Find where the given text appears and provide that cell's center as (x, y) coordinate. 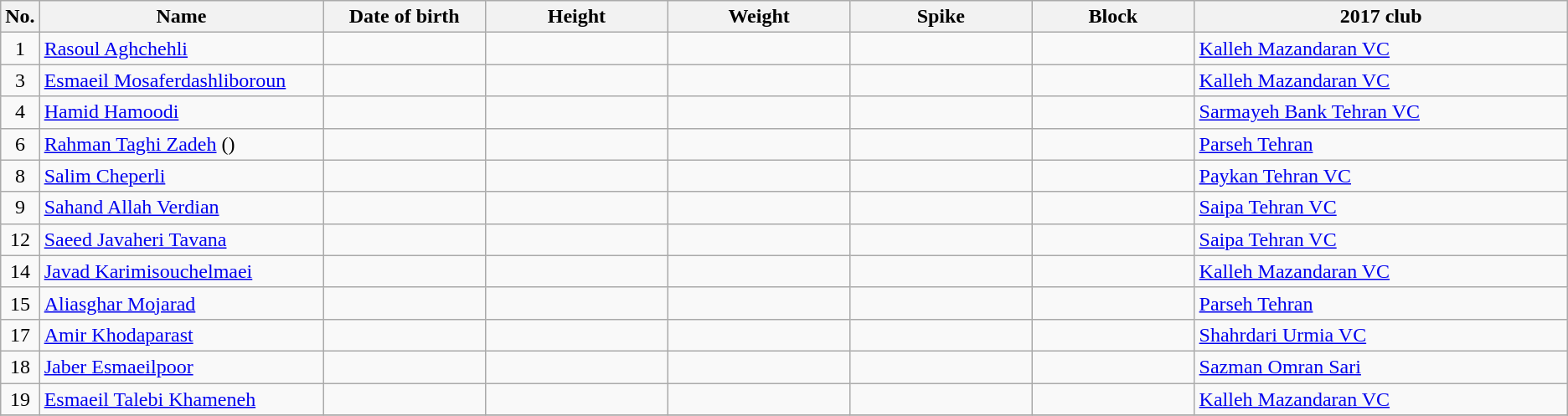
Height (577, 17)
Weight (759, 17)
Rasoul Aghchehli (181, 49)
Aliasghar Mojarad (181, 303)
Hamid Hamoodi (181, 112)
2017 club (1380, 17)
Salim Cheperli (181, 176)
6 (20, 144)
Date of birth (405, 17)
Name (181, 17)
Sahand Allah Verdian (181, 208)
Block (1113, 17)
Rahman Taghi Zadeh () (181, 144)
1 (20, 49)
Jaber Esmaeilpoor (181, 367)
12 (20, 239)
19 (20, 399)
17 (20, 335)
3 (20, 80)
Amir Khodaparast (181, 335)
Paykan Tehran VC (1380, 176)
14 (20, 271)
8 (20, 176)
No. (20, 17)
Shahrdari Urmia VC (1380, 335)
Sarmayeh Bank Tehran VC (1380, 112)
4 (20, 112)
15 (20, 303)
18 (20, 367)
Spike (941, 17)
Javad Karimisouchelmaei (181, 271)
Esmaeil Talebi Khameneh (181, 399)
9 (20, 208)
Sazman Omran Sari (1380, 367)
Saeed Javaheri Tavana (181, 239)
Esmaeil Mosaferdashliboroun (181, 80)
